Return the (X, Y) coordinate for the center point of the cell that contains the specified text.  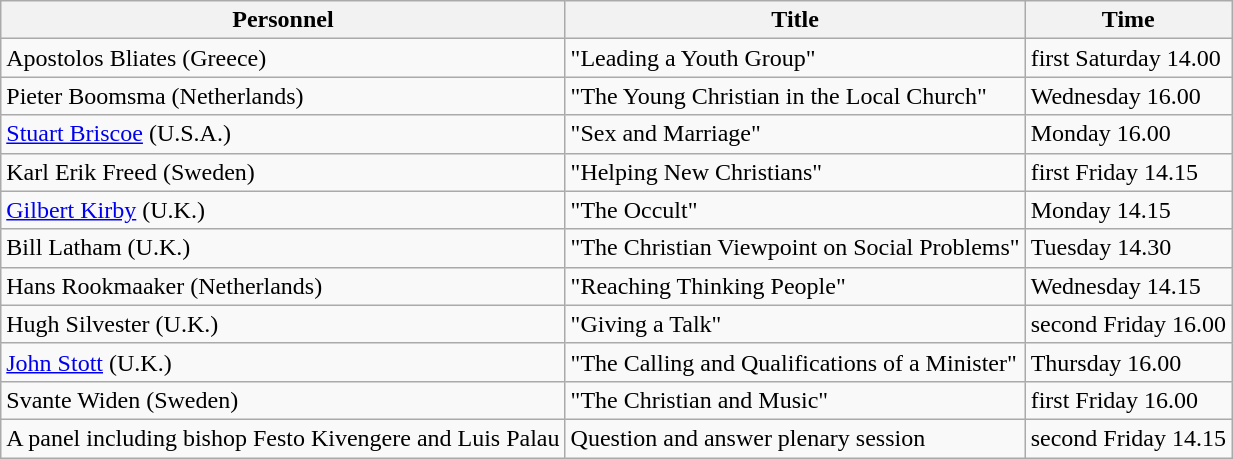
Monday 14.15 (1128, 210)
second Friday 14.15 (1128, 438)
A panel including bishop Festo Kivengere and Luis Palau (283, 438)
"Sex and Marriage" (795, 134)
Monday 16.00 (1128, 134)
Thursday 16.00 (1128, 362)
"Giving a Talk" (795, 324)
"The Young Christian in the Local Church" (795, 96)
Apostolos Bliates (Greece) (283, 58)
"Reaching Thinking People" (795, 286)
Hugh Silvester (U.K.) (283, 324)
Karl Erik Freed (Sweden) (283, 172)
"The Christian and Music" (795, 400)
Question and answer plenary session (795, 438)
Personnel (283, 20)
Tuesday 14.30 (1128, 248)
Bill Latham (U.K.) (283, 248)
"The Occult" (795, 210)
Gilbert Kirby (U.K.) (283, 210)
Svante Widen (Sweden) (283, 400)
first Saturday 14.00 (1128, 58)
Pieter Boomsma (Netherlands) (283, 96)
"The Christian Viewpoint on Social Problems" (795, 248)
first Friday 14.15 (1128, 172)
Time (1128, 20)
Wednesday 16.00 (1128, 96)
Wednesday 14.15 (1128, 286)
Hans Rookmaaker (Netherlands) (283, 286)
Stuart Briscoe (U.S.A.) (283, 134)
first Friday 16.00 (1128, 400)
John Stott (U.K.) (283, 362)
"The Calling and Qualifications of a Minister" (795, 362)
Title (795, 20)
"Leading a Youth Group" (795, 58)
second Friday 16.00 (1128, 324)
"Helping New Christians" (795, 172)
